Determine the [X, Y] coordinate at the center of the cell enclosing the given text.  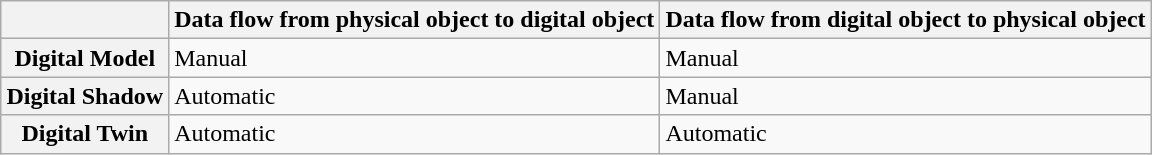
Data flow from physical object to digital object [414, 20]
Data flow from digital object to physical object [906, 20]
Digital Twin [85, 134]
Digital Model [85, 58]
Digital Shadow [85, 96]
